Search for the cell housing the specified text and yield its [X, Y] center coordinate. 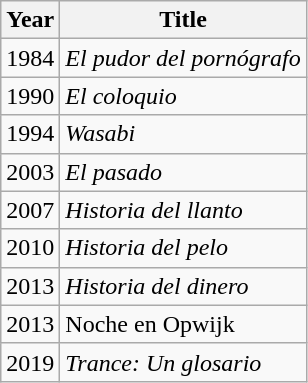
Historia del llanto [183, 210]
Trance: Un glosario [183, 362]
2007 [30, 210]
El coloquio [183, 96]
El pudor del pornógrafo [183, 58]
Year [30, 20]
Historia del dinero [183, 286]
Title [183, 20]
1990 [30, 96]
2003 [30, 172]
El pasado [183, 172]
1994 [30, 134]
Historia del pelo [183, 248]
2019 [30, 362]
2010 [30, 248]
1984 [30, 58]
Noche en Opwijk [183, 324]
Wasabi [183, 134]
